Return (X, Y) of the center of cell containing provided text 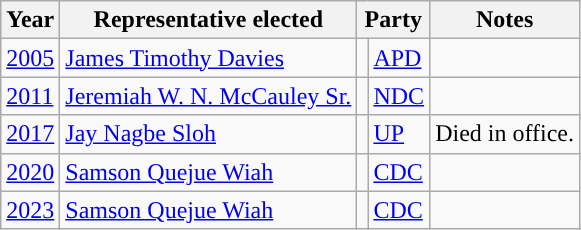
UP (399, 134)
2017 (30, 134)
2005 (30, 58)
Jay Nagbe Sloh (208, 134)
Jeremiah W. N. McCauley Sr. (208, 96)
2011 (30, 96)
Died in office. (505, 134)
2020 (30, 172)
Year (30, 20)
APD (399, 58)
Notes (505, 20)
James Timothy Davies (208, 58)
Representative elected (208, 20)
Party (394, 20)
NDC (399, 96)
2023 (30, 210)
